Find where the given text appears and provide that cell's center as [x, y] coordinate. 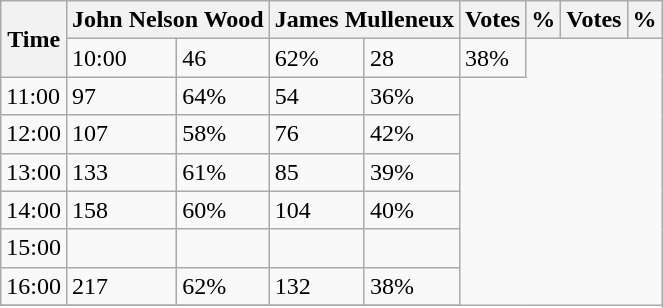
Time [34, 39]
217 [121, 286]
13:00 [34, 172]
John Nelson Wood [168, 20]
14:00 [34, 210]
39% [412, 172]
58% [223, 134]
54 [316, 96]
46 [223, 58]
133 [121, 172]
11:00 [34, 96]
16:00 [34, 286]
James Mulleneux [364, 20]
10:00 [121, 58]
64% [223, 96]
60% [223, 210]
85 [316, 172]
132 [316, 286]
107 [121, 134]
36% [412, 96]
61% [223, 172]
15:00 [34, 248]
97 [121, 96]
104 [316, 210]
12:00 [34, 134]
76 [316, 134]
28 [412, 58]
40% [412, 210]
42% [412, 134]
158 [121, 210]
